Detect which cell encompasses the target text, then output its (X, Y) center coordinate. 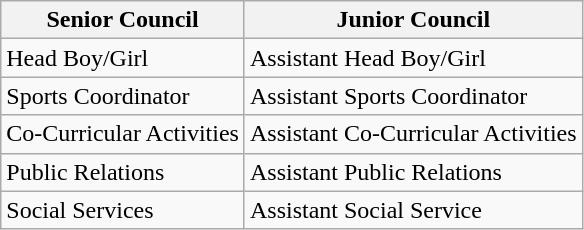
Sports Coordinator (123, 96)
Social Services (123, 210)
Senior Council (123, 20)
Assistant Social Service (413, 210)
Assistant Sports Coordinator (413, 96)
Head Boy/Girl (123, 58)
Assistant Head Boy/Girl (413, 58)
Junior Council (413, 20)
Public Relations (123, 172)
Assistant Co-Curricular Activities (413, 134)
Co-Curricular Activities (123, 134)
Assistant Public Relations (413, 172)
